Capture the cell that displays the provided text and extract its [x, y] central coordinate. 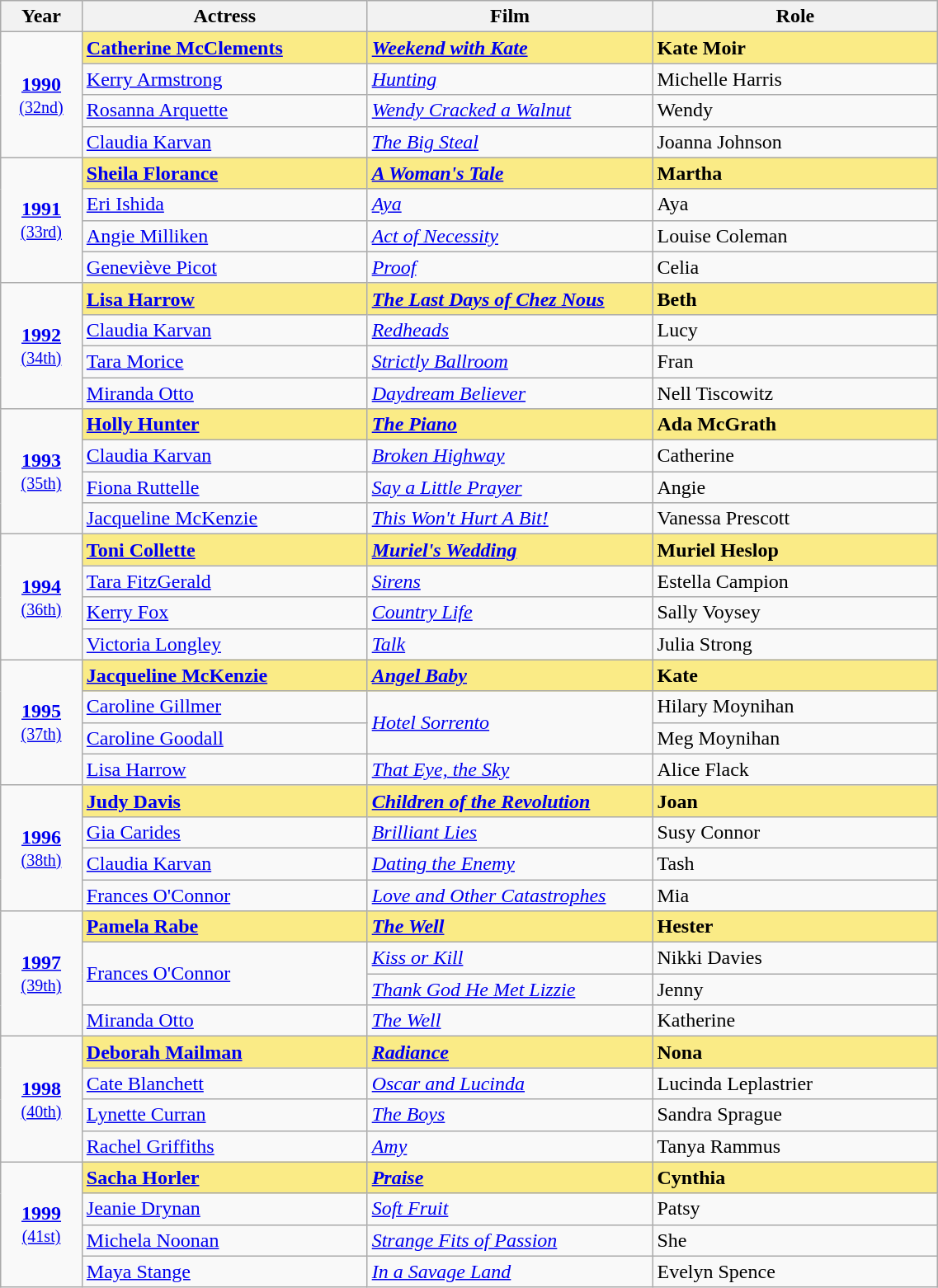
Brilliant Lies [510, 832]
Tanya Rammus [795, 1146]
Julia Strong [795, 644]
Soft Fruit [510, 1209]
Actress [224, 16]
Fiona Ruttelle [224, 487]
Estella Campion [795, 581]
That Eye, the Sky [510, 769]
1990(32nd) [41, 95]
This Won't Hurt A Bit! [510, 519]
Country Life [510, 613]
A Woman's Tale [510, 173]
Lucy [795, 330]
Say a Little Prayer [510, 487]
1998(40th) [41, 1099]
Meg Moynihan [795, 738]
Radiance [510, 1052]
Strange Fits of Passion [510, 1240]
In a Savage Land [510, 1272]
Thank God He Met Lizzie [510, 990]
Beth [795, 298]
Celia [795, 267]
Sheila Florance [224, 173]
Sirens [510, 581]
Broken Highway [510, 456]
The Big Steal [510, 142]
Angie [795, 487]
Rachel Griffiths [224, 1146]
Ada McGrath [795, 425]
Angel Baby [510, 675]
Patsy [795, 1209]
Hunting [510, 79]
Louise Coleman [795, 236]
Nell Tiscowitz [795, 393]
Joanna Johnson [795, 142]
Amy [510, 1146]
The Boys [510, 1115]
Catherine [795, 456]
Year [41, 16]
1997(39th) [41, 974]
Jeanie Drynan [224, 1209]
Maya Stange [224, 1272]
Dating the Enemy [510, 863]
Proof [510, 267]
Rosanna Arquette [224, 110]
Talk [510, 644]
Kiss or Kill [510, 958]
Holly Hunter [224, 425]
Wendy [795, 110]
Hotel Sorrento [510, 722]
1994(36th) [41, 597]
Vanessa Prescott [795, 519]
Praise [510, 1178]
Eri Ishida [224, 204]
Caroline Goodall [224, 738]
Sally Voysey [795, 613]
The Last Days of Chez Nous [510, 298]
1992(34th) [41, 346]
1991(33rd) [41, 220]
Victoria Longley [224, 644]
Tara FitzGerald [224, 581]
She [795, 1240]
Lucinda Leplastrier [795, 1084]
Martha [795, 173]
Wendy Cracked a Walnut [510, 110]
Cate Blanchett [224, 1084]
Catherine McClements [224, 48]
Redheads [510, 330]
Sacha Horler [224, 1178]
Muriel Heslop [795, 550]
Children of the Revolution [510, 801]
Pamela Rabe [224, 927]
Joan [795, 801]
Michela Noonan [224, 1240]
Lynette Curran [224, 1115]
Tash [795, 863]
Jenny [795, 990]
Geneviève Picot [224, 267]
Strictly Ballroom [510, 361]
Weekend with Kate [510, 48]
Mia [795, 895]
Hester [795, 927]
Michelle Harris [795, 79]
Evelyn Spence [795, 1272]
Deborah Mailman [224, 1052]
Oscar and Lucinda [510, 1084]
Kerry Fox [224, 613]
Nikki Davies [795, 958]
Hilary Moynihan [795, 707]
1995(37th) [41, 722]
Sandra Sprague [795, 1115]
Role [795, 16]
Love and Other Catastrophes [510, 895]
Cynthia [795, 1178]
Kerry Armstrong [224, 79]
Katherine [795, 1021]
Toni Collette [224, 550]
Judy Davis [224, 801]
Alice Flack [795, 769]
Act of Necessity [510, 236]
Nona [795, 1052]
1996(38th) [41, 848]
Kate Moir [795, 48]
The Piano [510, 425]
Caroline Gillmer [224, 707]
Gia Carides [224, 832]
Susy Connor [795, 832]
1993(35th) [41, 472]
Muriel's Wedding [510, 550]
Angie Milliken [224, 236]
Daydream Believer [510, 393]
1999(41st) [41, 1225]
Film [510, 16]
Kate [795, 675]
Fran [795, 361]
Tara Morice [224, 361]
